Identify which cell holds the provided text, then report its (X, Y) central coordinate. 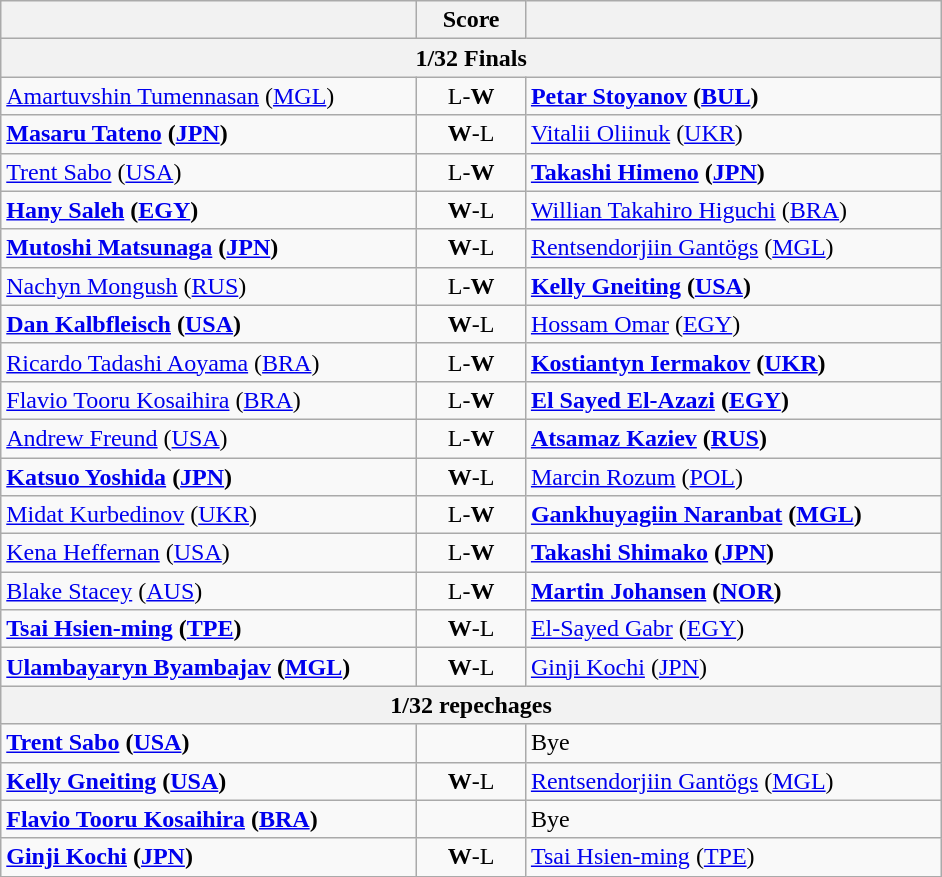
Amartuvshin Tumennasan (MGL) (209, 96)
Vitalii Oliinuk (UKR) (733, 134)
Score (472, 20)
1/32 repechages (472, 705)
Kostiantyn Iermakov (UKR) (733, 362)
Marcin Rozum (POL) (733, 477)
Petar Stoyanov (BUL) (733, 96)
El Sayed El-Azazi (EGY) (733, 400)
Ulambayaryn Byambajav (MGL) (209, 667)
Mutoshi Matsunaga (JPN) (209, 248)
Hossam Omar (EGY) (733, 324)
Andrew Freund (USA) (209, 438)
Martin Johansen (NOR) (733, 591)
Ricardo Tadashi Aoyama (BRA) (209, 362)
Katsuo Yoshida (JPN) (209, 477)
Atsamaz Kaziev (RUS) (733, 438)
Willian Takahiro Higuchi (BRA) (733, 210)
Takashi Himeno (JPN) (733, 172)
Nachyn Mongush (RUS) (209, 286)
Blake Stacey (AUS) (209, 591)
Gankhuyagiin Naranbat (MGL) (733, 515)
Takashi Shimako (JPN) (733, 553)
Kena Heffernan (USA) (209, 553)
Hany Saleh (EGY) (209, 210)
1/32 Finals (472, 58)
Masaru Tateno (JPN) (209, 134)
Dan Kalbfleisch (USA) (209, 324)
El-Sayed Gabr (EGY) (733, 629)
Midat Kurbedinov (UKR) (209, 515)
